Detect which cell encompasses the target text, then output its [X, Y] center coordinate. 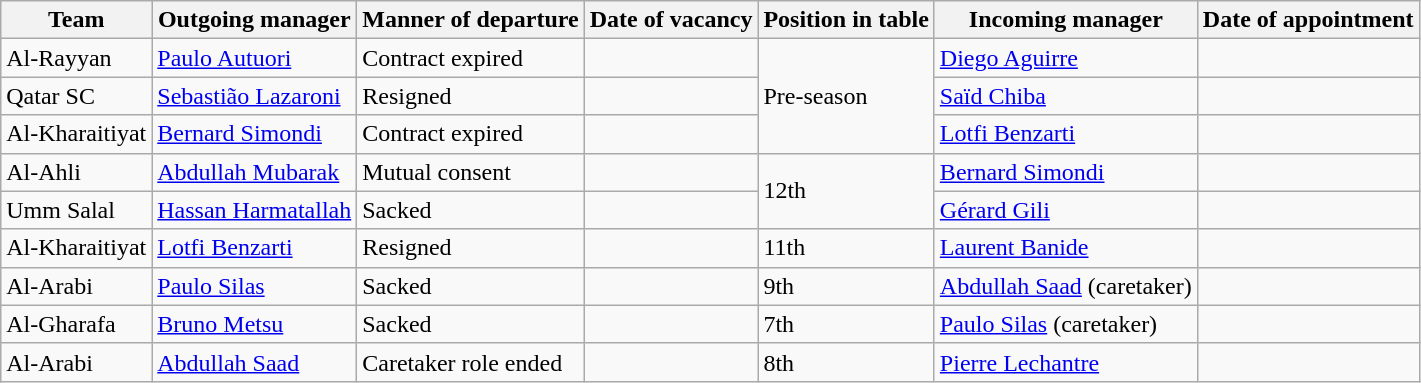
Pierre Lechantre [1066, 362]
Sebastião Lazaroni [254, 96]
Paulo Autuori [254, 58]
Incoming manager [1066, 20]
Al-Gharafa [76, 324]
Abdullah Saad [254, 362]
Paulo Silas [254, 286]
Hassan Harmatallah [254, 210]
Qatar SC [76, 96]
Manner of departure [470, 20]
Diego Aguirre [1066, 58]
Team [76, 20]
Bruno Metsu [254, 324]
Abdullah Saad (caretaker) [1066, 286]
Pre-season [846, 96]
Caretaker role ended [470, 362]
Mutual consent [470, 172]
Al-Ahli [76, 172]
Abdullah Mubarak [254, 172]
Outgoing manager [254, 20]
Laurent Banide [1066, 248]
Date of vacancy [671, 20]
12th [846, 191]
Gérard Gili [1066, 210]
Paulo Silas (caretaker) [1066, 324]
Saïd Chiba [1066, 96]
9th [846, 286]
Al-Rayyan [76, 58]
8th [846, 362]
Position in table [846, 20]
7th [846, 324]
11th [846, 248]
Date of appointment [1308, 20]
Umm Salal [76, 210]
